Identify which cell holds the provided text, then report its (X, Y) central coordinate. 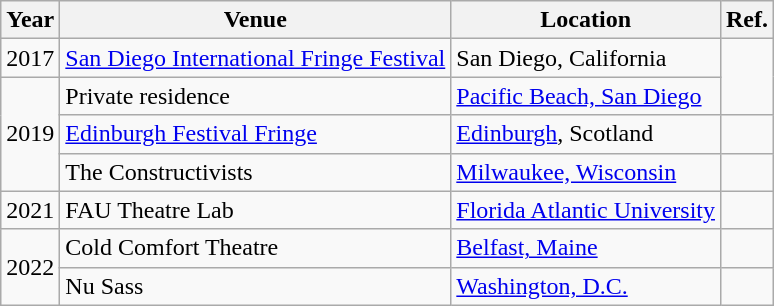
2022 (30, 267)
Florida Atlantic University (586, 210)
Belfast, Maine (586, 248)
Venue (256, 20)
Ref. (746, 20)
San Diego International Fringe Festival (256, 58)
Washington, D.C. (586, 286)
The Constructivists (256, 172)
Year (30, 20)
FAU Theatre Lab (256, 210)
Milwaukee, Wisconsin (586, 172)
2017 (30, 58)
Nu Sass (256, 286)
2019 (30, 134)
Location (586, 20)
Private residence (256, 96)
Edinburgh, Scotland (586, 134)
Cold Comfort Theatre (256, 248)
Pacific Beach, San Diego (586, 96)
Edinburgh Festival Fringe (256, 134)
San Diego, California (586, 58)
2021 (30, 210)
